Return (x, y) of the center of cell containing provided text 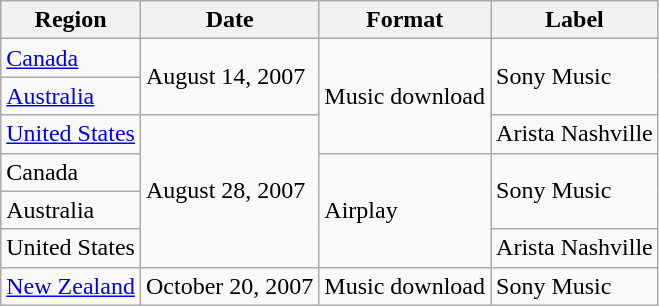
October 20, 2007 (229, 286)
August 14, 2007 (229, 77)
Format (405, 20)
Airplay (405, 210)
Label (575, 20)
New Zealand (71, 286)
Date (229, 20)
August 28, 2007 (229, 191)
Region (71, 20)
